Search for the cell housing the specified text and yield its (x, y) center coordinate. 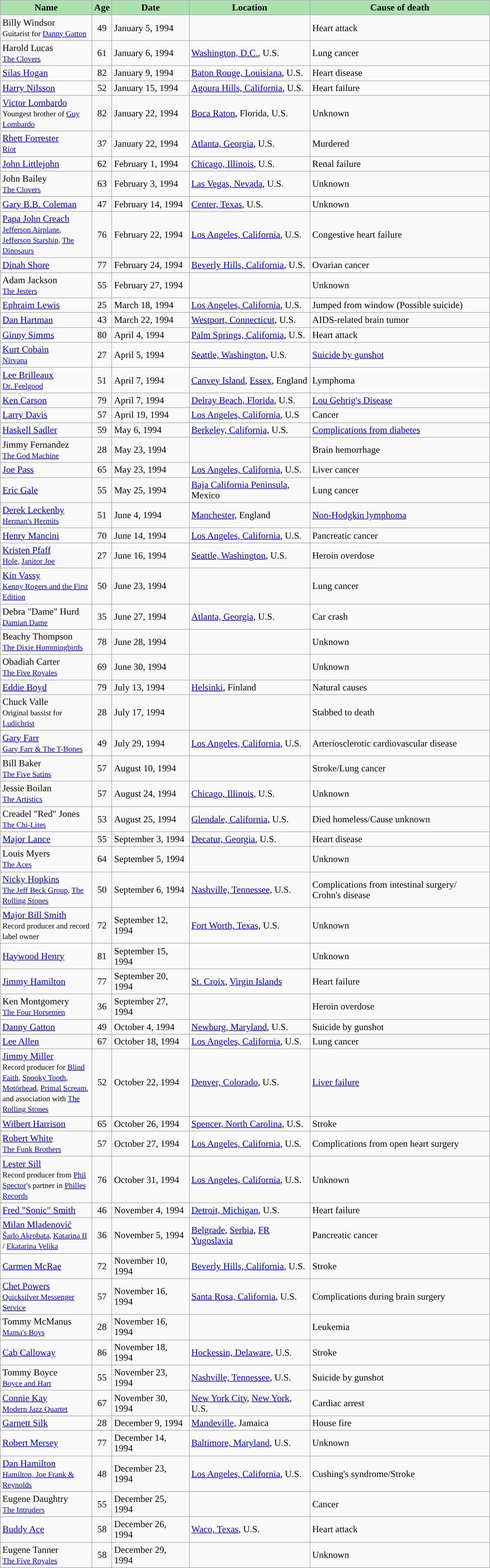
John Bailey The Clovers (46, 184)
August 25, 1994 (151, 819)
Larry Davis (46, 415)
Major Lance (46, 839)
June 4, 1994 (151, 515)
John Littlejohn (46, 164)
Westport, Connecticut, U.S. (250, 320)
June 27, 1994 (151, 616)
December 25, 1994 (151, 1505)
Denver, Colorado, U.S. (250, 1083)
61 (102, 53)
Santa Rosa, California, U.S. (250, 1296)
Eddie Boyd (46, 687)
Spencer, North Carolina, U.S. (250, 1124)
70 (102, 535)
Complications from intestinal surgery/ Crohn's disease (400, 890)
New York City, New York, U.S. (250, 1403)
Los Angeles, California, U.S (250, 415)
November 30, 1994 (151, 1403)
Ovarian cancer (400, 265)
July 13, 1994 (151, 687)
Beachy Thompson The Dixie Hummingbirds (46, 642)
Nicky Hopkins The Jeff Beck Group, The Rolling Stones (46, 890)
Jimmy Hamilton (46, 981)
25 (102, 305)
Non-Hodgkin lymphoma (400, 515)
Agoura Hills, California, U.S. (250, 88)
October 26, 1994 (151, 1124)
Harold Lucas The Clovers (46, 53)
Carmen McRae (46, 1266)
64 (102, 859)
Papa John CreachJefferson Airplane, Jefferson Starship, The Dinosaurs (46, 234)
June 30, 1994 (151, 667)
April 5, 1994 (151, 355)
Jessie Boilan The Artistics (46, 794)
Silas Hogan (46, 73)
Tommy Boyce Boyce and Hart (46, 1378)
Debra "Dame" Hurd Damian Dame (46, 616)
Haywood Henry (46, 956)
Buddy Ace (46, 1529)
Liver failure (400, 1083)
Complications during brain surgery (400, 1296)
Decatur, Georgia, U.S. (250, 839)
September 5, 1994 (151, 859)
Stabbed to death (400, 713)
Joe Pass (46, 470)
Ken Carson (46, 400)
Name (46, 8)
Milan Mladenović Šarlo Akrobata, Katarina II / Ekatarina Velika (46, 1235)
Cab Calloway (46, 1352)
November 18, 1994 (151, 1352)
Lester SillRecord producer from Phil Spector's partner in Philles Records (46, 1179)
Renal failure (400, 164)
January 15, 1994 (151, 88)
Boca Raton, Florida, U.S. (250, 113)
August 10, 1994 (151, 769)
Bill Baker The Five Satins (46, 769)
Harry Nilsson (46, 88)
47 (102, 204)
November 23, 1994 (151, 1378)
February 22, 1994 (151, 234)
Leukemia (400, 1327)
September 12, 1994 (151, 925)
January 5, 1994 (151, 28)
St. Croix, Virgin Islands (250, 981)
June 28, 1994 (151, 642)
Canvey Island, Essex, England (250, 380)
June 14, 1994 (151, 535)
Kin Vassy Kenny Rogers and the First Edition (46, 586)
Ken Montgomery The Four Horsemen (46, 1007)
November 10, 1994 (151, 1266)
December 23, 1994 (151, 1473)
September 27, 1994 (151, 1007)
63 (102, 184)
35 (102, 616)
Died homeless/Cause unknown (400, 819)
Haskell Sadler (46, 430)
Newburg, Maryland, U.S. (250, 1027)
October 4, 1994 (151, 1027)
Hockessin, Delaware, U.S. (250, 1352)
48 (102, 1473)
Glendale, California, U.S. (250, 819)
Stroke/Lung cancer (400, 769)
Gary B.B. Coleman (46, 204)
Louis Myers The Aces (46, 859)
Eugene Daughtry The Intruders (46, 1505)
Waco, Texas, U.S. (250, 1529)
April 19, 1994 (151, 415)
43 (102, 320)
Rhett Forrester Riot (46, 144)
69 (102, 667)
December 26, 1994 (151, 1529)
Berkeley, California, U.S. (250, 430)
Complications from open heart surgery (400, 1144)
October 27, 1994 (151, 1144)
Eric Gale (46, 490)
Congestive heart failure (400, 234)
Washington, D.C., U.S. (250, 53)
Cushing's syndrome/Stroke (400, 1473)
October 22, 1994 (151, 1083)
Jumped from window (Possible suicide) (400, 305)
Cause of death (400, 8)
Baja California Peninsula, Mexico (250, 490)
Baton Rouge, Louisiana, U.S. (250, 73)
Gary Farr Gary Farr & The T-Bones (46, 743)
AIDS-related brain tumor (400, 320)
November 4, 1994 (151, 1210)
Jimmy Miller Record producer for Blind Faith, Spooky Tooth, Motörhead, Primal Scream, and association with The Rolling Stones (46, 1083)
Lou Gehrig's Disease (400, 400)
Lee Brilleaux Dr. Feelgood (46, 380)
Eugene Tanner The Five Royales (46, 1555)
July 17, 1994 (151, 713)
January 9, 1994 (151, 73)
Jimmy Fernandez The God Machine (46, 450)
62 (102, 164)
December 9, 1994 (151, 1423)
January 6, 1994 (151, 53)
Helsinki, Finland (250, 687)
Baltimore, Maryland, U.S. (250, 1443)
Adam Jackson The Jesters (46, 285)
June 23, 1994 (151, 586)
Lee Allen (46, 1042)
March 22, 1994 (151, 320)
Creadel "Red" Jones The Chi-Lites (46, 819)
Dan Hartman (46, 320)
Palm Springs, California, U.S. (250, 335)
September 20, 1994 (151, 981)
Fort Worth, Texas, U.S. (250, 925)
November 5, 1994 (151, 1235)
Billy Windsor Guitarist for Danny Gatton (46, 28)
Ginny Simms (46, 335)
December 29, 1994 (151, 1555)
September 3, 1994 (151, 839)
Age (102, 8)
Location (250, 8)
Mandeville, Jamaica (250, 1423)
September 6, 1994 (151, 890)
February 14, 1994 (151, 204)
Victor Lombardo Youngest brother of Guy Lombardo (46, 113)
Arteriosclerotic cardiovascular disease (400, 743)
October 31, 1994 (151, 1179)
53 (102, 819)
September 15, 1994 (151, 956)
February 1, 1994 (151, 164)
Chet Powers Quicksilver Messenger Service (46, 1296)
37 (102, 144)
Date (151, 8)
Detroit, Michigan, U.S. (250, 1210)
Kurt Cobain Nirvana (46, 355)
Liver cancer (400, 470)
59 (102, 430)
February 3, 1994 (151, 184)
Delray Beach, Florida, U.S. (250, 400)
78 (102, 642)
Dinah Shore (46, 265)
Garnett Silk (46, 1423)
Cardiac arrest (400, 1403)
July 29, 1994 (151, 743)
46 (102, 1210)
October 18, 1994 (151, 1042)
Natural causes (400, 687)
Fred "Sonic" Smith (46, 1210)
86 (102, 1352)
Chuck Valle Original bassist for Ludichrist (46, 713)
Brain hemorrhage (400, 450)
Dan Hamilton Hamilton, Joe Frank & Reynolds (46, 1473)
Murdered (400, 144)
May 25, 1994 (151, 490)
Kristen Pfaff Hole, Janitor Joe (46, 555)
Las Vegas, Nevada, U.S. (250, 184)
Connie Kay Modern Jazz Quartet (46, 1403)
April 4, 1994 (151, 335)
Complications from diabetes (400, 430)
June 16, 1994 (151, 555)
Wilbert Harrison (46, 1124)
Robert Mersey (46, 1443)
80 (102, 335)
Car crash (400, 616)
Center, Texas, U.S. (250, 204)
Major Bill Smith Record producer and record label owner (46, 925)
Lymphoma (400, 380)
Manchester, England (250, 515)
February 27, 1994 (151, 285)
Danny Gatton (46, 1027)
Robert White The Funk Brothers (46, 1144)
House fire (400, 1423)
Belgrade, Serbia, FR Yugoslavia (250, 1235)
Henry Mancini (46, 535)
Ephraim Lewis (46, 305)
August 24, 1994 (151, 794)
81 (102, 956)
Obadiah Carter The Five Royales (46, 667)
May 6, 1994 (151, 430)
December 14, 1994 (151, 1443)
Derek Leckenby Herman's Hermits (46, 515)
February 24, 1994 (151, 265)
March 18, 1994 (151, 305)
Tommy McManus Mama's Boys (46, 1327)
